Pinpoint the cell where the given text exists, returning its [X, Y] midpoint coordinate. 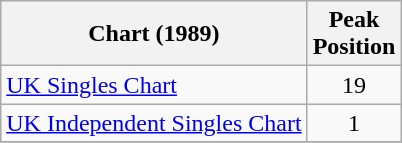
UK Independent Singles Chart [154, 123]
19 [354, 85]
UK Singles Chart [154, 85]
PeakPosition [354, 34]
1 [354, 123]
Chart (1989) [154, 34]
